Find where the given text appears and provide that cell's center as [x, y] coordinate. 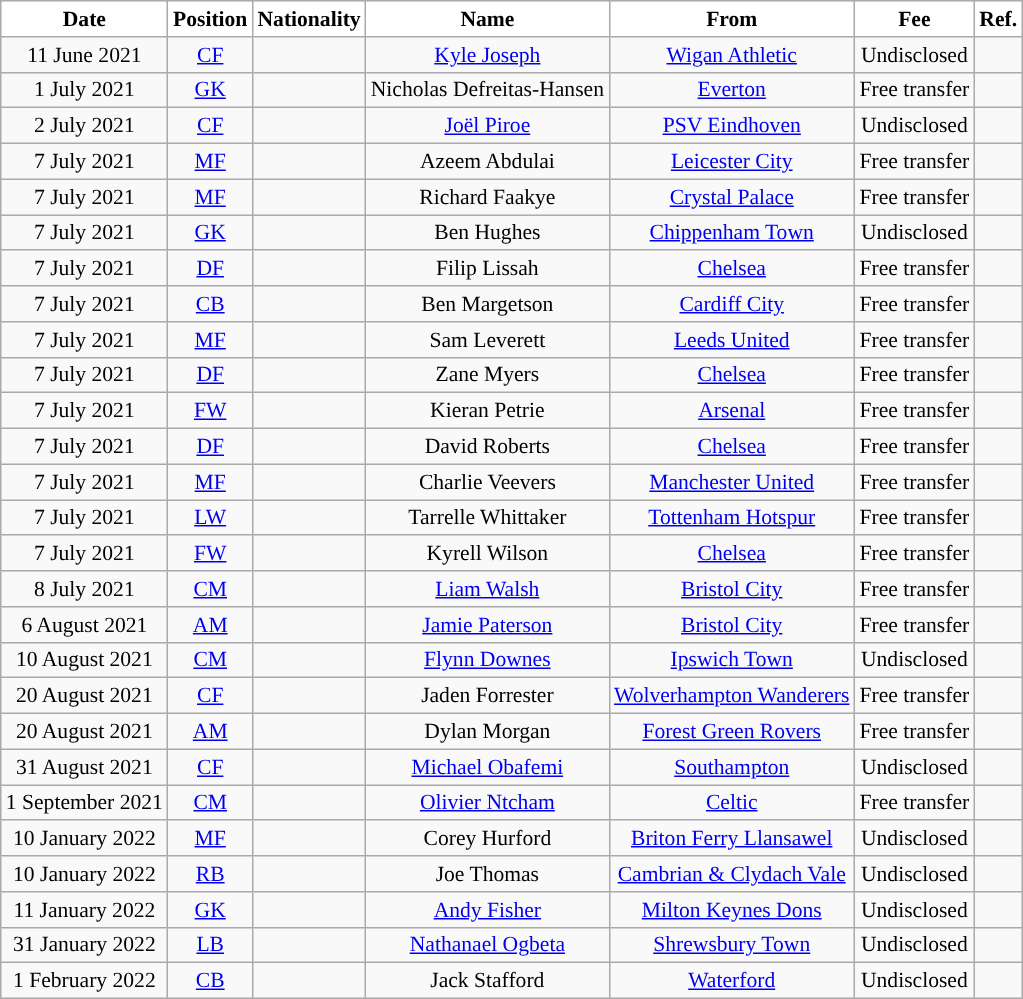
Kieran Petrie [488, 411]
David Roberts [488, 447]
31 August 2021 [84, 767]
Andy Fisher [488, 910]
Chippenham Town [732, 233]
1 July 2021 [84, 90]
Southampton [732, 767]
Sam Leverett [488, 340]
1 September 2021 [84, 803]
Joe Thomas [488, 874]
RB [210, 874]
Crystal Palace [732, 197]
Wigan Athletic [732, 55]
Arsenal [732, 411]
Ben Hughes [488, 233]
8 July 2021 [84, 589]
10 August 2021 [84, 660]
Waterford [732, 981]
Tottenham Hotspur [732, 518]
Olivier Ntcham [488, 803]
Corey Hurford [488, 839]
Briton Ferry Llansawel [732, 839]
Nathanael Ogbeta [488, 945]
31 January 2022 [84, 945]
Leeds United [732, 340]
Kyle Joseph [488, 55]
Kyrell Wilson [488, 554]
From [732, 19]
Position [210, 19]
Ref. [998, 19]
Nicholas Defreitas-Hansen [488, 90]
Forest Green Rovers [732, 732]
Cambrian & Clydach Vale [732, 874]
Jaden Forrester [488, 696]
Liam Walsh [488, 589]
Everton [732, 90]
Manchester United [732, 482]
LB [210, 945]
Date [84, 19]
11 January 2022 [84, 910]
Leicester City [732, 162]
Name [488, 19]
Richard Faakye [488, 197]
Fee [914, 19]
6 August 2021 [84, 625]
Dylan Morgan [488, 732]
Flynn Downes [488, 660]
Shrewsbury Town [732, 945]
Charlie Veevers [488, 482]
Filip Lissah [488, 269]
Ben Margetson [488, 304]
1 February 2022 [84, 981]
Ipswich Town [732, 660]
Tarrelle Whittaker [488, 518]
Nationality [308, 19]
PSV Eindhoven [732, 126]
Milton Keynes Dons [732, 910]
Michael Obafemi [488, 767]
Zane Myers [488, 375]
Jack Stafford [488, 981]
Wolverhampton Wanderers [732, 696]
Celtic [732, 803]
Azeem Abdulai [488, 162]
Joël Piroe [488, 126]
2 July 2021 [84, 126]
LW [210, 518]
Jamie Paterson [488, 625]
11 June 2021 [84, 55]
Cardiff City [732, 304]
